Detect which cell encompasses the target text, then output its (x, y) center coordinate. 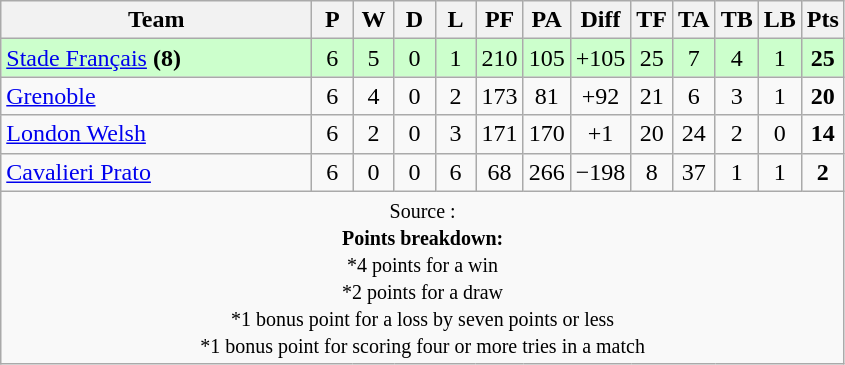
Stade Français (8) (156, 58)
Cavalieri Prato (156, 172)
Pts (822, 20)
68 (500, 172)
170 (546, 134)
PA (546, 20)
TA (694, 20)
21 (652, 96)
+92 (600, 96)
266 (546, 172)
37 (694, 172)
14 (822, 134)
210 (500, 58)
105 (546, 58)
24 (694, 134)
173 (500, 96)
81 (546, 96)
PF (500, 20)
+1 (600, 134)
Diff (600, 20)
Team (156, 20)
171 (500, 134)
7 (694, 58)
TB (736, 20)
TF (652, 20)
LB (780, 20)
Grenoble (156, 96)
−198 (600, 172)
D (414, 20)
5 (374, 58)
London Welsh (156, 134)
+105 (600, 58)
8 (652, 172)
L (456, 20)
P (332, 20)
W (374, 20)
